Scan for the cell matching the given text and deliver its [X, Y] coordinate at center. 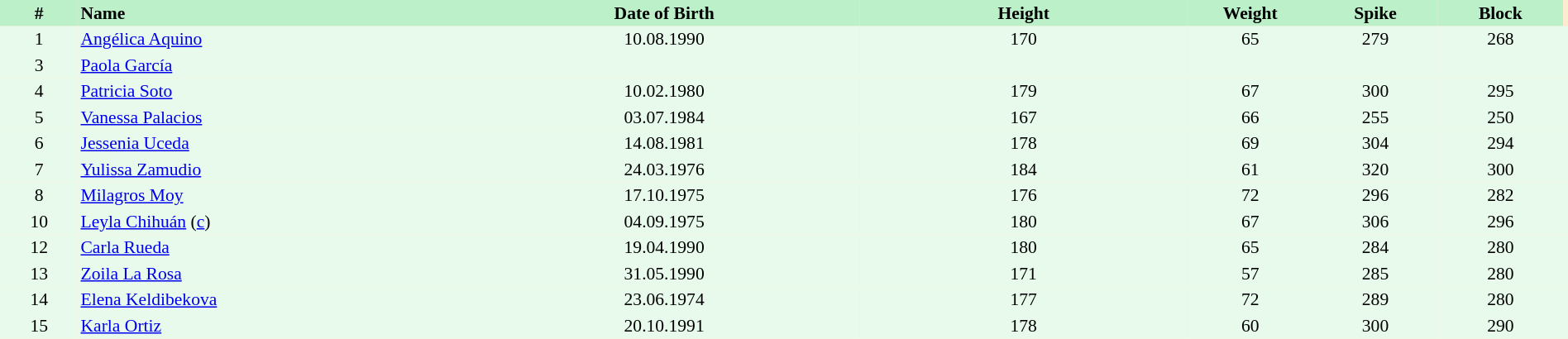
304 [1374, 144]
167 [1024, 117]
Leyla Chihuán (c) [273, 222]
282 [1500, 195]
10 [39, 222]
177 [1024, 299]
320 [1374, 169]
295 [1500, 91]
19.04.1990 [664, 248]
14 [39, 299]
Date of Birth [664, 13]
Elena Keldibekova [273, 299]
Angélica Aquino [273, 40]
17.10.1975 [664, 195]
23.06.1974 [664, 299]
Zoila La Rosa [273, 274]
Carla Rueda [273, 248]
6 [39, 144]
4 [39, 91]
20.10.1991 [664, 326]
Spike [1374, 13]
14.08.1981 [664, 144]
Weight [1250, 13]
Yulissa Zamudio [273, 169]
285 [1374, 274]
3 [39, 65]
255 [1374, 117]
268 [1500, 40]
170 [1024, 40]
176 [1024, 195]
290 [1500, 326]
Karla Ortiz [273, 326]
1 [39, 40]
Paola García [273, 65]
171 [1024, 274]
13 [39, 274]
# [39, 13]
250 [1500, 117]
03.07.1984 [664, 117]
179 [1024, 91]
04.09.1975 [664, 222]
66 [1250, 117]
Milagros Moy [273, 195]
289 [1374, 299]
294 [1500, 144]
Patricia Soto [273, 91]
Name [273, 13]
Height [1024, 13]
10.08.1990 [664, 40]
Vanessa Palacios [273, 117]
15 [39, 326]
5 [39, 117]
279 [1374, 40]
8 [39, 195]
24.03.1976 [664, 169]
57 [1250, 274]
Block [1500, 13]
12 [39, 248]
Jessenia Uceda [273, 144]
284 [1374, 248]
306 [1374, 222]
10.02.1980 [664, 91]
60 [1250, 326]
61 [1250, 169]
69 [1250, 144]
31.05.1990 [664, 274]
7 [39, 169]
184 [1024, 169]
